Identify which cell holds the provided text, then report its (x, y) central coordinate. 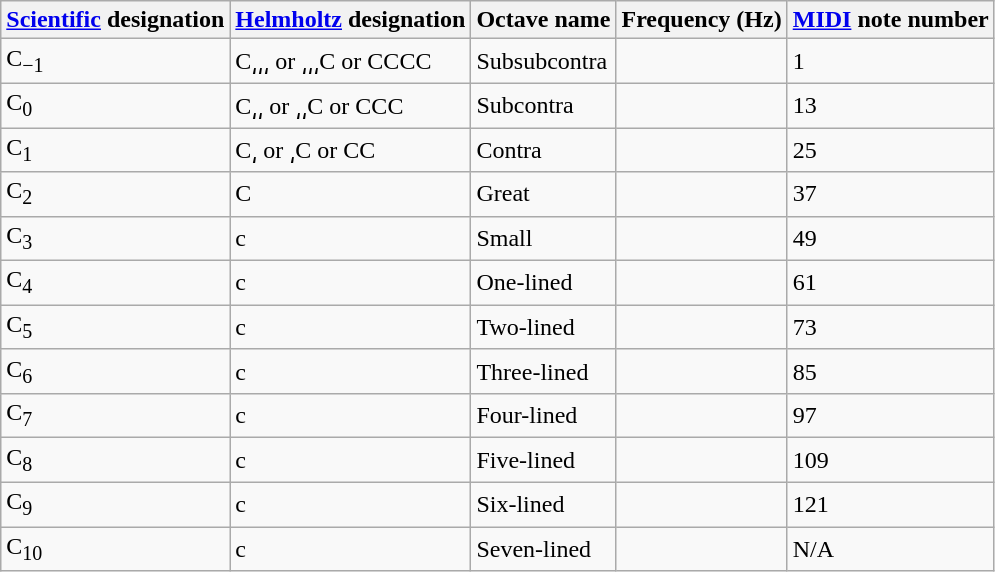
MIDI note number (890, 20)
Four-lined (544, 416)
97 (890, 416)
Three-lined (544, 371)
C͵ or ͵C or CC (350, 150)
Subcontra (544, 105)
C4 (116, 283)
Helmholtz designation (350, 20)
Seven-lined (544, 549)
C (350, 194)
C0 (116, 105)
61 (890, 283)
C3 (116, 238)
73 (890, 327)
C5 (116, 327)
Scientific designation (116, 20)
C6 (116, 371)
C7 (116, 416)
Octave name (544, 20)
Subsubcontra (544, 61)
Contra (544, 150)
C͵͵͵ or ͵͵͵C or CCCC (350, 61)
37 (890, 194)
1 (890, 61)
Small (544, 238)
Five-lined (544, 460)
C9 (116, 504)
Great (544, 194)
N/A (890, 549)
C8 (116, 460)
Six-lined (544, 504)
85 (890, 371)
C1 (116, 150)
One-lined (544, 283)
C−1 (116, 61)
C͵͵ or ͵͵C or CCC (350, 105)
13 (890, 105)
25 (890, 150)
49 (890, 238)
109 (890, 460)
C2 (116, 194)
C10 (116, 549)
121 (890, 504)
Two-lined (544, 327)
Frequency (Hz) (702, 20)
